Search for the cell housing the specified text and yield its (x, y) center coordinate. 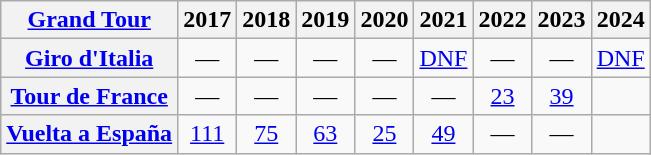
75 (266, 134)
2020 (384, 20)
2019 (326, 20)
Grand Tour (90, 20)
Giro d'Italia (90, 58)
Vuelta a España (90, 134)
2018 (266, 20)
2024 (620, 20)
49 (444, 134)
2022 (502, 20)
25 (384, 134)
2023 (562, 20)
39 (562, 96)
111 (208, 134)
63 (326, 134)
23 (502, 96)
Tour de France (90, 96)
2017 (208, 20)
2021 (444, 20)
